Return the (X, Y) coordinate for the center point of the cell that contains the specified text.  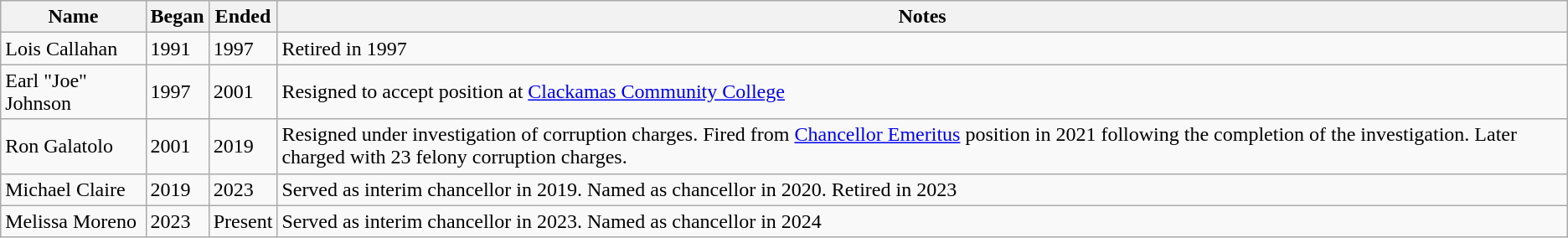
Ron Galatolo (74, 146)
Melissa Moreno (74, 221)
Present (243, 221)
Ended (243, 17)
Michael Claire (74, 189)
Began (178, 17)
Earl "Joe" Johnson (74, 92)
Name (74, 17)
Served as interim chancellor in 2023. Named as chancellor in 2024 (922, 221)
1991 (178, 49)
Served as interim chancellor in 2019. Named as chancellor in 2020. Retired in 2023 (922, 189)
Resigned to accept position at Clackamas Community College (922, 92)
Notes (922, 17)
Lois Callahan (74, 49)
Retired in 1997 (922, 49)
